For the text-containing cell, return its midpoint in [x, y] coordinate format. 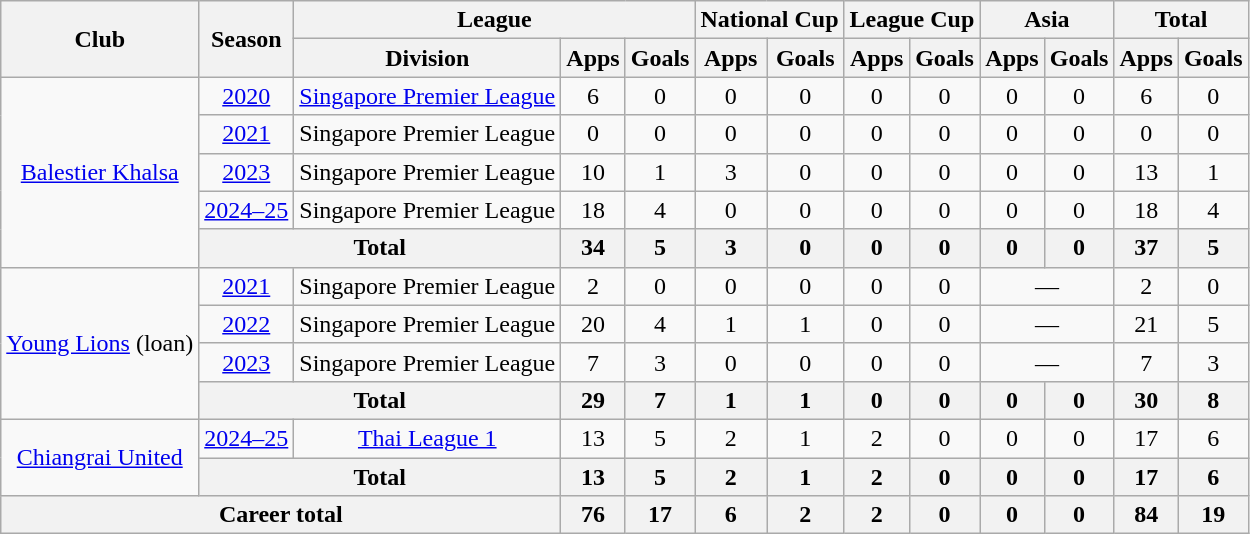
Chiangrai United [100, 457]
2020 [246, 96]
Season [246, 39]
National Cup [770, 20]
8 [1213, 400]
19 [1213, 515]
30 [1146, 400]
10 [593, 172]
Thai League 1 [428, 438]
34 [593, 248]
84 [1146, 515]
League [494, 20]
Asia [1047, 20]
76 [593, 515]
21 [1146, 324]
Club [100, 39]
Career total [281, 515]
37 [1146, 248]
League Cup [912, 20]
Balestier Khalsa [100, 172]
Young Lions (loan) [100, 343]
Division [428, 58]
2022 [246, 324]
29 [593, 400]
20 [593, 324]
